Detect which cell encompasses the target text, then output its (x, y) center coordinate. 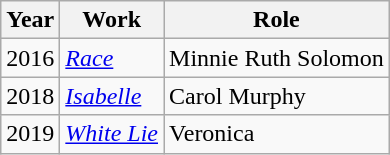
Carol Murphy (277, 96)
2019 (30, 134)
Veronica (277, 134)
2018 (30, 96)
Isabelle (112, 96)
White Lie (112, 134)
Work (112, 20)
Role (277, 20)
Year (30, 20)
2016 (30, 58)
Race (112, 58)
Minnie Ruth Solomon (277, 58)
